For the text-containing cell, return its midpoint in [x, y] coordinate format. 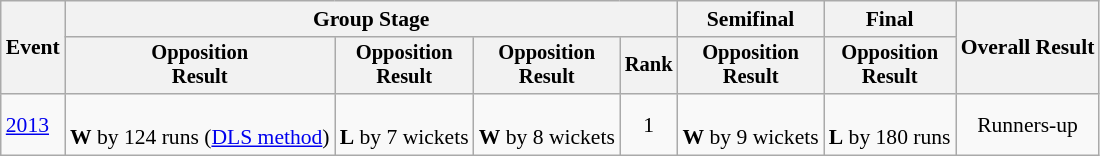
Rank [649, 66]
Runners-up [1028, 124]
1 [649, 124]
W by 124 runs (DLS method) [200, 124]
L by 180 runs [890, 124]
Overall Result [1028, 48]
W by 9 wickets [750, 124]
Semifinal [750, 19]
Group Stage [372, 19]
2013 [33, 124]
L by 7 wickets [404, 124]
Final [890, 19]
Event [33, 48]
W by 8 wickets [547, 124]
